Scan for the cell matching the given text and deliver its (X, Y) coordinate at center. 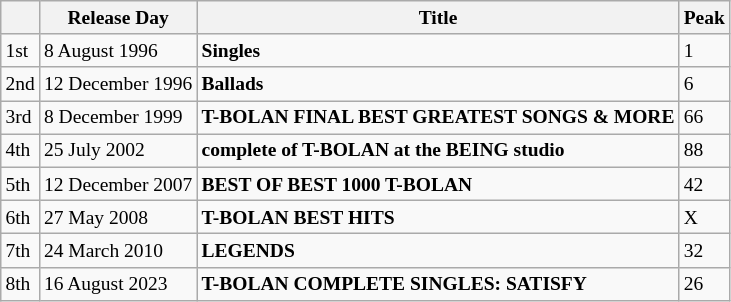
2nd (20, 84)
16 August 2023 (118, 284)
1 (704, 50)
8 December 1999 (118, 118)
Release Day (118, 18)
Ballads (438, 84)
6 (704, 84)
LEGENDS (438, 250)
8 August 1996 (118, 50)
12 December 2007 (118, 184)
42 (704, 184)
12 December 1996 (118, 84)
24 March 2010 (118, 250)
T-BOLAN FINAL BEST GREATEST SONGS & MORE (438, 118)
8th (20, 284)
26 (704, 284)
BEST OF BEST 1000 T-BOLAN (438, 184)
X (704, 216)
88 (704, 150)
Title (438, 18)
3rd (20, 118)
T-BOLAN COMPLETE SINGLES: SATISFY (438, 284)
5th (20, 184)
Singles (438, 50)
complete of T-BOLAN at the BEING studio (438, 150)
27 May 2008 (118, 216)
4th (20, 150)
32 (704, 250)
Peak (704, 18)
66 (704, 118)
7th (20, 250)
6th (20, 216)
1st (20, 50)
T-BOLAN BEST HITS (438, 216)
25 July 2002 (118, 150)
